Find where the given text appears and provide that cell's center as (x, y) coordinate. 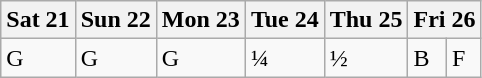
Tue 24 (284, 20)
Sat 21 (38, 20)
Sun 22 (116, 20)
Mon 23 (200, 20)
Fri 26 (444, 20)
½ (366, 58)
Thu 25 (366, 20)
B (427, 58)
F (464, 58)
¼ (284, 58)
